Output the (X, Y) coordinate of the center of the cell containing the given text.  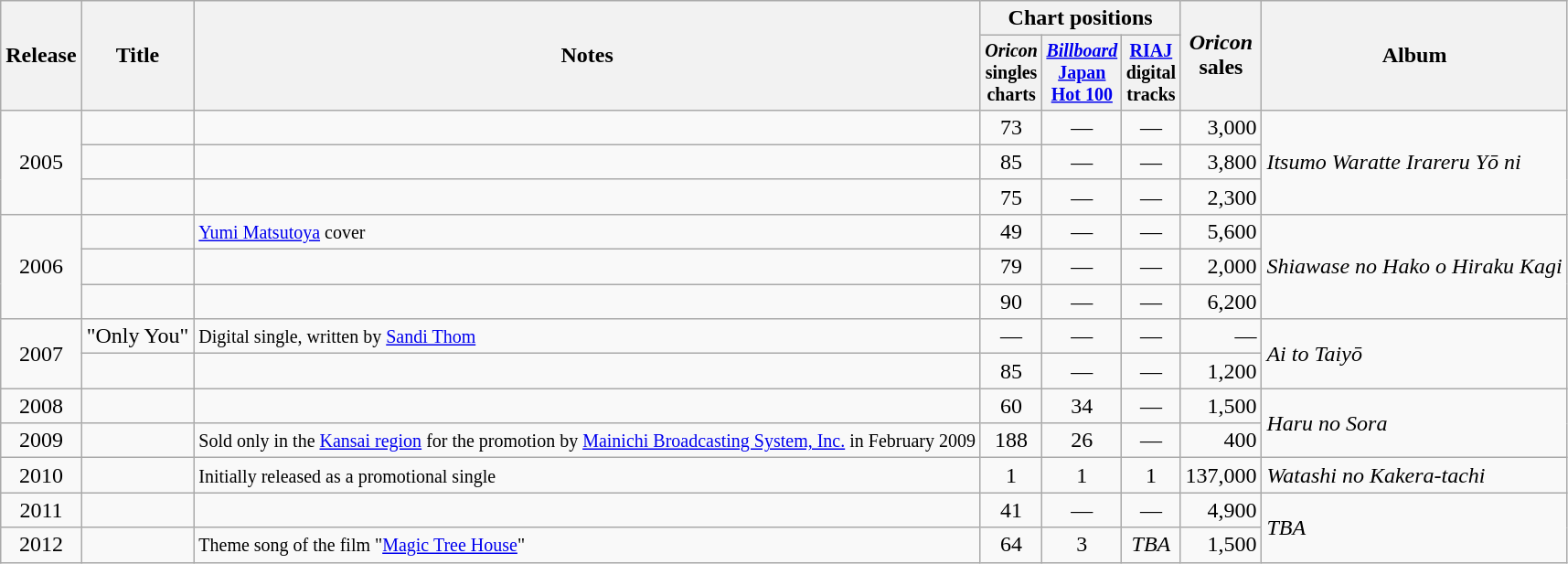
4,900 (1221, 510)
49 (1011, 231)
188 (1011, 441)
2,300 (1221, 197)
60 (1011, 406)
26 (1083, 441)
Yumi Matsutoya cover (587, 231)
Digital single, written by Sandi Thom (587, 336)
2011 (41, 510)
5,600 (1221, 231)
34 (1083, 406)
2,000 (1221, 267)
Theme song of the film "Magic Tree House" (587, 545)
Billboard Japan Hot 100 (1083, 73)
Notes (587, 56)
6,200 (1221, 302)
Shiawase no Hako o Hiraku Kagi (1414, 266)
79 (1011, 267)
2007 (41, 354)
Initially released as a promotional single (587, 475)
2010 (41, 475)
Ai to Taiyō (1414, 354)
RIAJ digital tracks (1151, 73)
3,800 (1221, 162)
― (1083, 510)
73 (1011, 127)
2006 (41, 266)
Itsumo Waratte Irareru Yō ni (1414, 162)
Release (41, 56)
Chart positions (1080, 18)
1,200 (1221, 371)
Title (137, 56)
Oriconsales (1221, 56)
41 (1011, 510)
2009 (41, 441)
137,000 (1221, 475)
2008 (41, 406)
400 (1221, 441)
Watashi no Kakera-tachi (1414, 475)
3 (1083, 545)
Haru no Sora (1414, 423)
2005 (41, 162)
"Only You" (137, 336)
Oricon singles charts (1011, 73)
64 (1011, 545)
Album (1414, 56)
2012 (41, 545)
90 (1011, 302)
Sold only in the Kansai region for the promotion by Mainichi Broadcasting System, Inc. in February 2009 (587, 441)
3,000 (1221, 127)
75 (1011, 197)
